Provide the (x, y) coordinate of the cell's center where the given text is located.  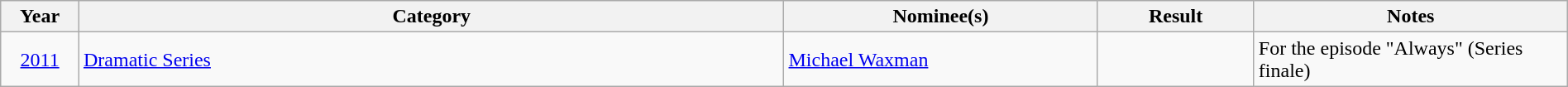
Michael Waxman (941, 60)
Result (1176, 17)
2011 (40, 60)
Category (432, 17)
Notes (1411, 17)
For the episode "Always" (Series finale) (1411, 60)
Year (40, 17)
Nominee(s) (941, 17)
Dramatic Series (432, 60)
